Extract the (X, Y) coordinate from the center of the cell holding the provided text.  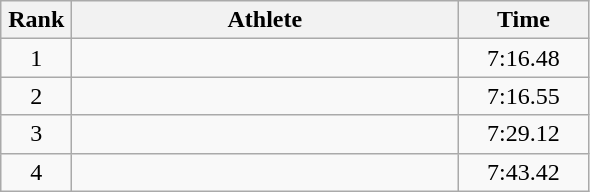
1 (36, 58)
7:29.12 (524, 134)
Rank (36, 20)
7:16.48 (524, 58)
3 (36, 134)
7:16.55 (524, 96)
4 (36, 172)
Time (524, 20)
Athlete (265, 20)
2 (36, 96)
7:43.42 (524, 172)
